Find where the given text appears and provide that cell's center as (X, Y) coordinate. 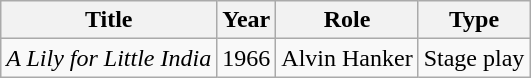
Title (109, 20)
Year (246, 20)
Stage play (474, 58)
Role (347, 20)
Type (474, 20)
A Lily for Little India (109, 58)
Alvin Hanker (347, 58)
1966 (246, 58)
